Extract the (x, y) coordinate from the center of the cell holding the provided text.  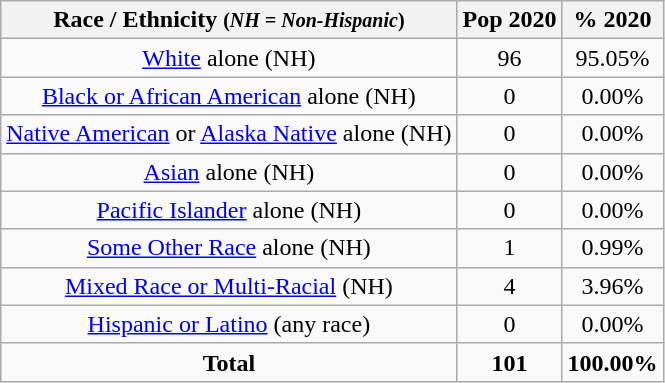
4 (510, 286)
Native American or Alaska Native alone (NH) (229, 134)
3.96% (612, 286)
Hispanic or Latino (any race) (229, 324)
Race / Ethnicity (NH = Non-Hispanic) (229, 20)
% 2020 (612, 20)
Asian alone (NH) (229, 172)
Some Other Race alone (NH) (229, 248)
0.99% (612, 248)
95.05% (612, 58)
Pop 2020 (510, 20)
Mixed Race or Multi-Racial (NH) (229, 286)
100.00% (612, 362)
White alone (NH) (229, 58)
Total (229, 362)
Black or African American alone (NH) (229, 96)
1 (510, 248)
101 (510, 362)
96 (510, 58)
Pacific Islander alone (NH) (229, 210)
